Return the (x, y) coordinate for the center point of the cell that contains the specified text.  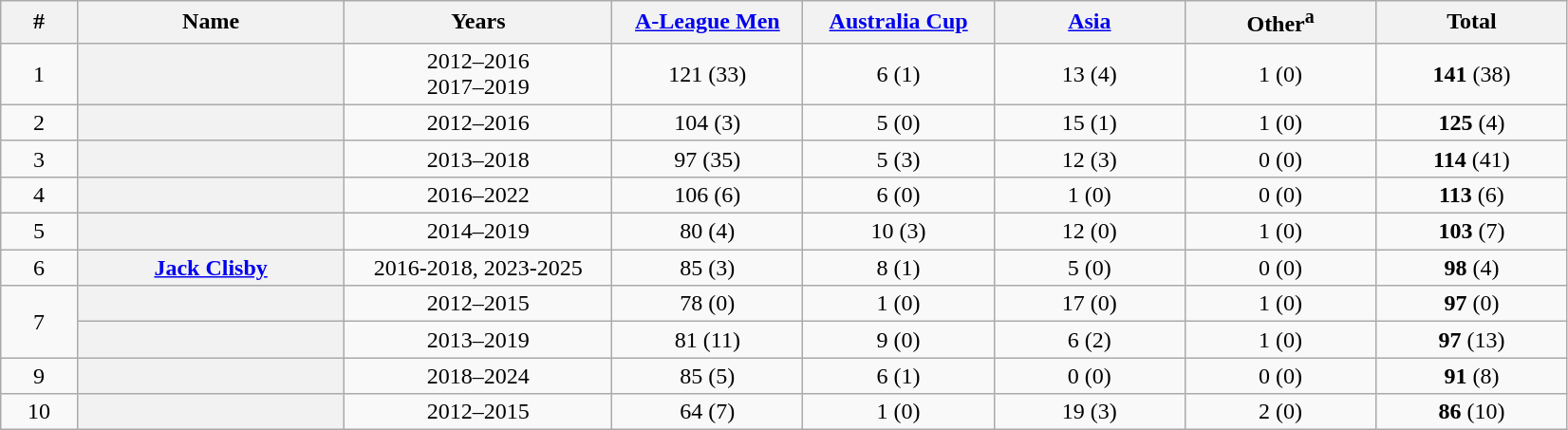
64 (7) (708, 412)
85 (5) (708, 376)
Asia (1090, 23)
78 (0) (708, 304)
1 (39, 74)
7 (39, 322)
113 (6) (1471, 195)
97 (13) (1471, 340)
2 (39, 122)
86 (10) (1471, 412)
15 (1) (1090, 122)
2018–2024 (478, 376)
141 (38) (1471, 74)
17 (0) (1090, 304)
98 (4) (1471, 268)
125 (4) (1471, 122)
2016–2022 (478, 195)
5 (39, 232)
2012–2016 (478, 122)
2013–2018 (478, 159)
9 (39, 376)
97 (0) (1471, 304)
13 (4) (1090, 74)
4 (39, 195)
Years (478, 23)
10 (3) (898, 232)
2013–2019 (478, 340)
6 (2) (1090, 340)
Name (211, 23)
114 (41) (1471, 159)
10 (39, 412)
6 (39, 268)
103 (7) (1471, 232)
Jack Clisby (211, 268)
104 (3) (708, 122)
80 (4) (708, 232)
# (39, 23)
3 (39, 159)
Othera (1279, 23)
106 (6) (708, 195)
9 (0) (898, 340)
Australia Cup (898, 23)
121 (33) (708, 74)
6 (0) (898, 195)
2014–2019 (478, 232)
A-League Men (708, 23)
8 (1) (898, 268)
12 (0) (1090, 232)
Total (1471, 23)
12 (3) (1090, 159)
97 (35) (708, 159)
19 (3) (1090, 412)
81 (11) (708, 340)
2 (0) (1279, 412)
91 (8) (1471, 376)
2012–20162017–2019 (478, 74)
5 (3) (898, 159)
2016-2018, 2023-2025 (478, 268)
85 (3) (708, 268)
